Output the (X, Y) coordinate of the center of the cell containing the given text.  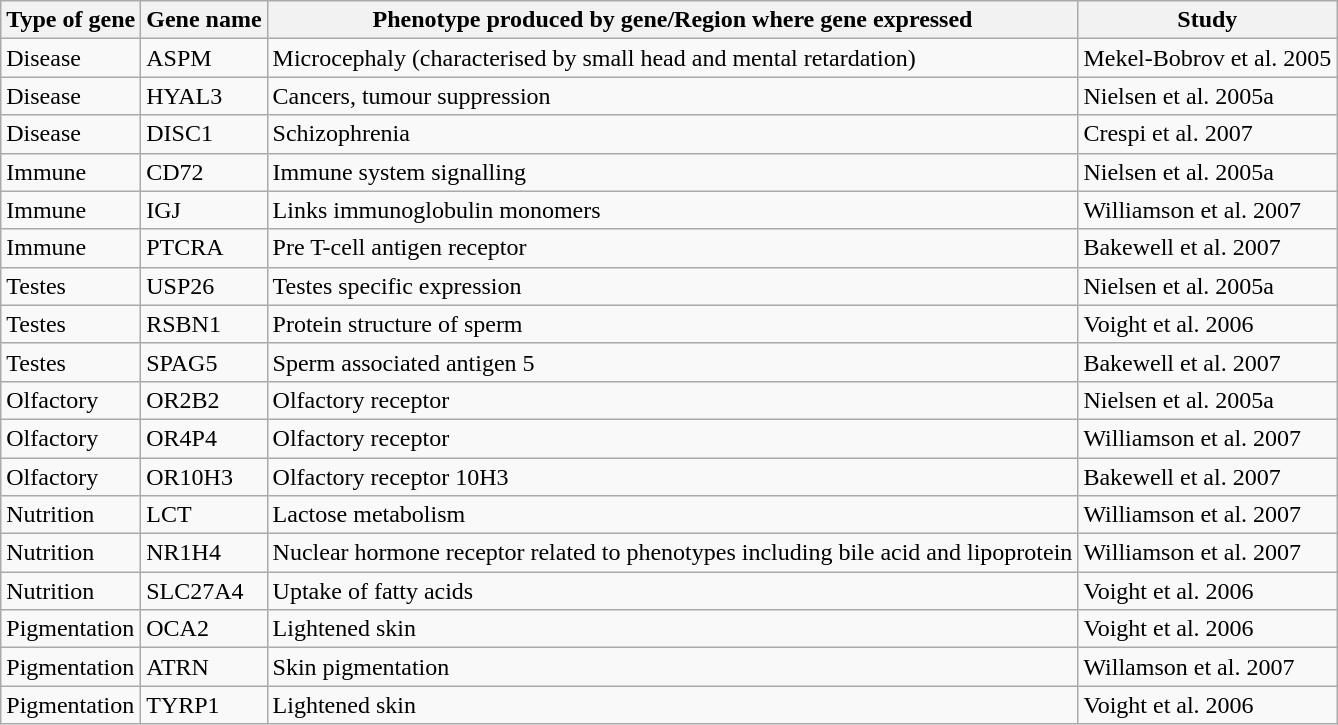
Schizophrenia (672, 134)
Testes specific expression (672, 286)
Protein structure of sperm (672, 324)
USP26 (204, 286)
Lactose metabolism (672, 515)
Mekel-Bobrov et al. 2005 (1208, 58)
HYAL3 (204, 96)
RSBN1 (204, 324)
Type of gene (71, 20)
Sperm associated antigen 5 (672, 362)
Phenotype produced by gene/Region where gene expressed (672, 20)
OR10H3 (204, 477)
DISC1 (204, 134)
IGJ (204, 210)
Crespi et al. 2007 (1208, 134)
Microcephaly (characterised by small head and mental retardation) (672, 58)
Olfactory receptor 10H3 (672, 477)
Links immunoglobulin monomers (672, 210)
TYRP1 (204, 705)
Skin pigmentation (672, 667)
Cancers, tumour suppression (672, 96)
Gene name (204, 20)
SPAG5 (204, 362)
Immune system signalling (672, 172)
Uptake of fatty acids (672, 591)
OR4P4 (204, 438)
ASPM (204, 58)
CD72 (204, 172)
ATRN (204, 667)
OR2B2 (204, 400)
NR1H4 (204, 553)
Nuclear hormone receptor related to phenotypes including bile acid and lipoprotein (672, 553)
Pre T-cell antigen receptor (672, 248)
Study (1208, 20)
SLC27A4 (204, 591)
LCT (204, 515)
PTCRA (204, 248)
Willamson et al. 2007 (1208, 667)
OCA2 (204, 629)
